Scan for the cell matching the given text and deliver its (X, Y) coordinate at center. 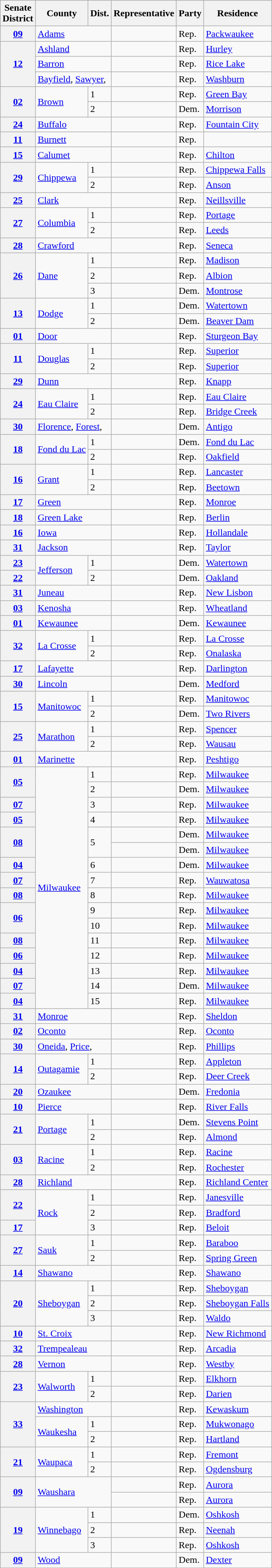
6 (99, 865)
Kewaskum (237, 1409)
Trempealeau (73, 1348)
33 (18, 1424)
Green (73, 502)
Hollandale (237, 532)
Two Rivers (237, 714)
Montrose (237, 291)
Waupaca (62, 1462)
Jackson (73, 548)
Antigo (237, 426)
Walworth (62, 1386)
Buffalo (73, 124)
Kenosha (73, 608)
Arcadia (237, 1348)
Sturgeon Bay (237, 336)
Taylor (237, 548)
Sauk (62, 1250)
Dunn (73, 381)
26 (18, 276)
Green Lake (73, 517)
Douglas (62, 359)
Fredonia (237, 1092)
Beetown (237, 487)
Outagamie (62, 1069)
Adams (73, 34)
Dane (62, 276)
Waldo (237, 1318)
Lancaster (237, 472)
Westby (237, 1364)
Mukwonago (237, 1424)
Chippewa Falls (237, 170)
Representative (144, 14)
Grant (62, 480)
Dist. (99, 14)
Wood (73, 1560)
Madison (237, 260)
4 (99, 820)
Marathon (62, 737)
Party (190, 14)
Waukesha (62, 1432)
Pierce (73, 1107)
Richland (73, 1182)
Calumet (73, 154)
Dexter (237, 1560)
Spencer (237, 729)
Hurley (237, 49)
Rochester (237, 1167)
Wheatland (237, 608)
Rock (62, 1213)
Clark (73, 200)
Residence (237, 14)
Baraboo (237, 1243)
Oakland (237, 578)
Beaver Dam (237, 321)
Lincoln (73, 683)
Washburn (237, 79)
Jefferson (62, 570)
Richland Center (237, 1182)
Barron (73, 64)
Green Bay (237, 94)
Darlington (237, 668)
Marinette (73, 759)
Oneida, Price, (73, 1046)
Elkhorn (237, 1379)
Phillips (237, 1046)
Waushara (73, 1492)
Florence, Forest, (73, 426)
Sheldon (237, 1016)
Ozaukee (73, 1092)
Bayfield, Sawyer, (73, 79)
Beloit (237, 1228)
7 (99, 880)
Janesville (237, 1198)
Ogdensburg (237, 1470)
Hartland (237, 1439)
SenateDistrict (18, 14)
19 (18, 1530)
Dodge (62, 313)
New Lisbon (237, 593)
Anson (237, 185)
Oakfield (237, 457)
Albion (237, 276)
River Falls (237, 1107)
Neillsville (237, 200)
Brown (62, 102)
Morrison (237, 109)
5 (99, 842)
Bridge Creek (237, 411)
Wausau (237, 744)
Fremont (237, 1454)
Leeds (237, 230)
Seneca (237, 245)
New Richmond (237, 1333)
Vernon (73, 1364)
Lafayette (73, 668)
Stevens Point (237, 1122)
Wauwatosa (237, 880)
Burnett (73, 139)
Packwaukee (237, 34)
Columbia (62, 223)
Deer Creek (237, 1076)
Chilton (237, 154)
Crawford (73, 245)
8 (99, 895)
Neenah (237, 1530)
Sheboygan Falls (237, 1303)
Fountain City (237, 124)
Spring Green (237, 1258)
Onalaska (237, 653)
9 (99, 910)
Iowa (73, 532)
Almond (237, 1137)
Chippewa (62, 177)
Appleton (237, 1061)
Knapp (237, 381)
Medford (237, 683)
County (62, 14)
Winnebago (62, 1530)
Ashland (73, 49)
Rice Lake (237, 64)
Door (73, 336)
St. Croix (73, 1333)
Bradford (237, 1213)
Darien (237, 1394)
Juneau (73, 593)
Peshtigo (237, 759)
Berlin (237, 517)
Washington (73, 1409)
